Locate the cell with the specified text and output its [X, Y] center coordinate. 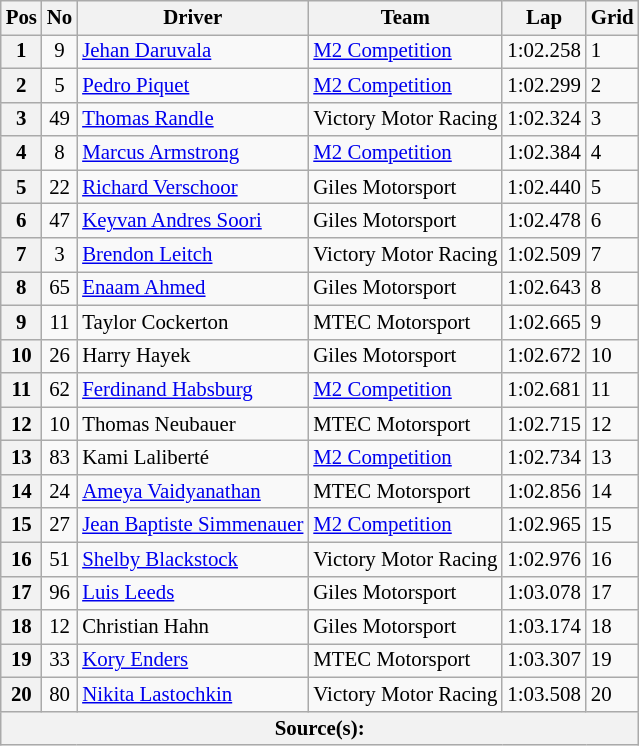
1:02.856 [544, 491]
Keyvan Andres Soori [192, 221]
Luis Leeds [192, 593]
Pos [22, 18]
Ameya Vaidyanathan [192, 491]
Thomas Neubauer [192, 424]
51 [60, 559]
1:02.440 [544, 187]
Pedro Piquet [192, 85]
1:03.307 [544, 661]
Driver [192, 18]
1:03.508 [544, 695]
1:02.681 [544, 390]
1:02.976 [544, 559]
1:02.665 [544, 322]
62 [60, 390]
Nikita Lastochkin [192, 695]
Brendon Leitch [192, 255]
65 [60, 288]
Kory Enders [192, 661]
Ferdinand Habsburg [192, 390]
Marcus Armstrong [192, 153]
Christian Hahn [192, 627]
Jehan Daruvala [192, 51]
Grid [612, 18]
1:02.965 [544, 525]
1:02.643 [544, 288]
1:03.174 [544, 627]
33 [60, 661]
49 [60, 119]
Kami Laliberté [192, 458]
Thomas Randle [192, 119]
47 [60, 221]
1:02.509 [544, 255]
83 [60, 458]
1:02.324 [544, 119]
22 [60, 187]
Team [405, 18]
Jean Baptiste Simmenauer [192, 525]
1:02.384 [544, 153]
Shelby Blackstock [192, 559]
80 [60, 695]
Enaam Ahmed [192, 288]
1:02.734 [544, 458]
1:02.478 [544, 221]
96 [60, 593]
1:02.672 [544, 356]
Harry Hayek [192, 356]
Richard Verschoor [192, 187]
27 [60, 525]
Taylor Cockerton [192, 322]
Source(s): [320, 728]
1:03.078 [544, 593]
1:02.258 [544, 51]
1:02.715 [544, 424]
24 [60, 491]
1:02.299 [544, 85]
No [60, 18]
Lap [544, 18]
26 [60, 356]
